Determine the [x, y] coordinate at the center of the cell enclosing the given text.  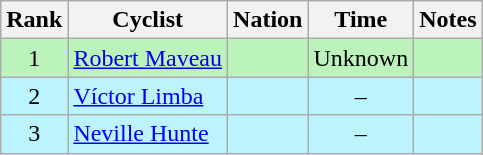
Rank [34, 20]
1 [34, 58]
Time [361, 20]
3 [34, 134]
Notes [448, 20]
Neville Hunte [148, 134]
Unknown [361, 58]
2 [34, 96]
Cyclist [148, 20]
Robert Maveau [148, 58]
Nation [268, 20]
Víctor Limba [148, 96]
